Pinpoint the cell where the given text exists, returning its [x, y] midpoint coordinate. 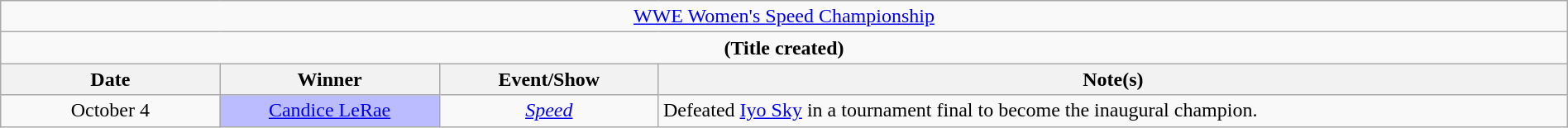
(Title created) [784, 48]
Candice LeRae [329, 111]
Note(s) [1113, 79]
October 4 [111, 111]
Event/Show [549, 79]
Defeated Iyo Sky in a tournament final to become the inaugural champion. [1113, 111]
WWE Women's Speed Championship [784, 17]
Date [111, 79]
Winner [329, 79]
Speed [549, 111]
